Search for the cell housing the specified text and yield its [x, y] center coordinate. 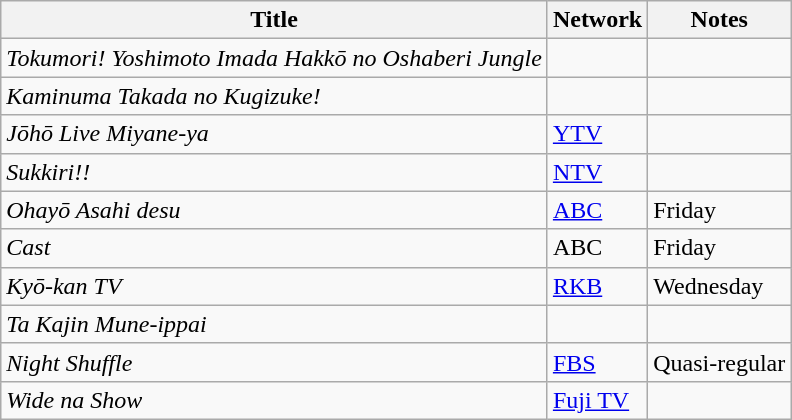
Cast [274, 248]
Ohayō Asahi desu [274, 210]
Wednesday [720, 286]
FBS [597, 362]
Quasi-regular [720, 362]
Ta Kajin Mune-ippai [274, 324]
Fuji TV [597, 400]
Kyō-kan TV [274, 286]
Wide na Show [274, 400]
Jōhō Live Miyane-ya [274, 134]
Sukkiri!! [274, 172]
Kaminuma Takada no Kugizuke! [274, 96]
Notes [720, 20]
Title [274, 20]
Tokumori! Yoshimoto Imada Hakkō no Oshaberi Jungle [274, 58]
NTV [597, 172]
Night Shuffle [274, 362]
YTV [597, 134]
Network [597, 20]
RKB [597, 286]
